Find where the given text appears and provide that cell's center as [x, y] coordinate. 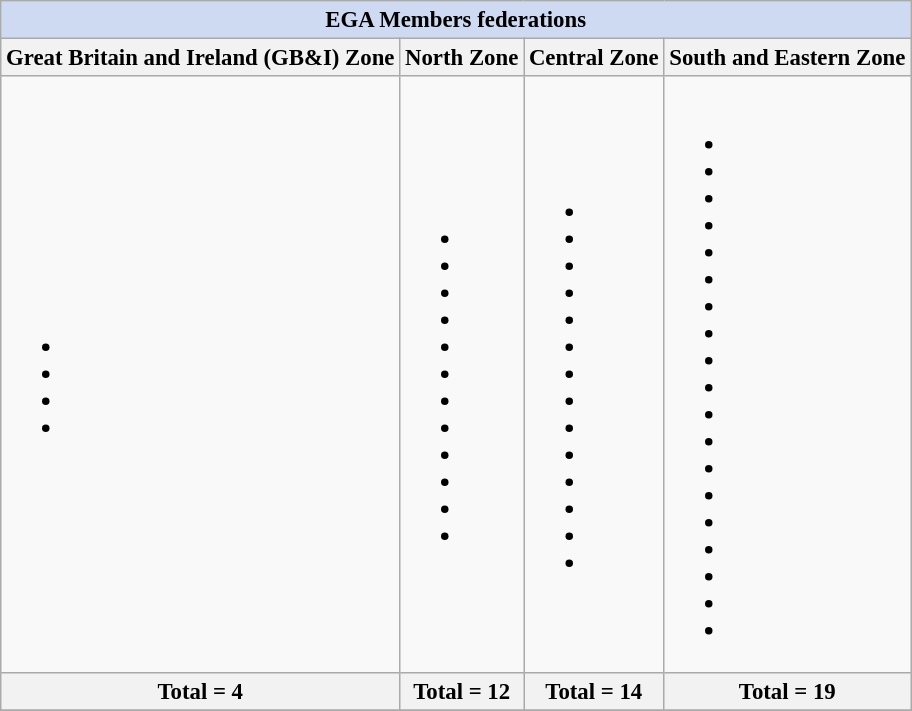
Total = 14 [594, 691]
Central Zone [594, 58]
Total = 4 [200, 691]
EGA Members federations [456, 20]
Great Britain and Ireland (GB&I) Zone [200, 58]
North Zone [462, 58]
Total = 19 [788, 691]
Total = 12 [462, 691]
South and Eastern Zone [788, 58]
